Extract the (X, Y) coordinate from the center of the cell holding the provided text.  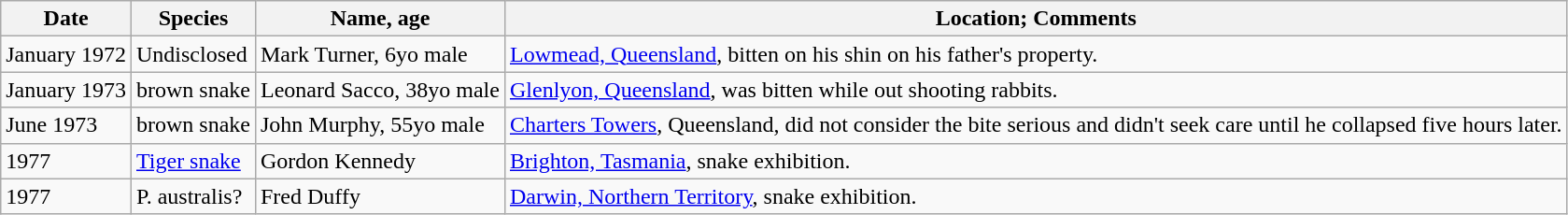
Darwin, Northern Territory, snake exhibition. (1036, 196)
Fred Duffy (379, 196)
P. australis? (192, 196)
John Murphy, 55yo male (379, 125)
Charters Towers, Queensland, did not consider the bite serious and didn't seek care until he collapsed five hours later. (1036, 125)
Mark Turner, 6yo male (379, 54)
Name, age (379, 19)
Brighton, Tasmania, snake exhibition. (1036, 161)
Species (192, 19)
Glenlyon, Queensland, was bitten while out shooting rabbits. (1036, 90)
Leonard Sacco, 38yo male (379, 90)
Tiger snake (192, 161)
Undisclosed (192, 54)
Lowmead, Queensland, bitten on his shin on his father's property. (1036, 54)
Location; Comments (1036, 19)
January 1973 (66, 90)
Gordon Kennedy (379, 161)
Date (66, 19)
January 1972 (66, 54)
June 1973 (66, 125)
